For the text-containing cell, return its midpoint in (X, Y) coordinate format. 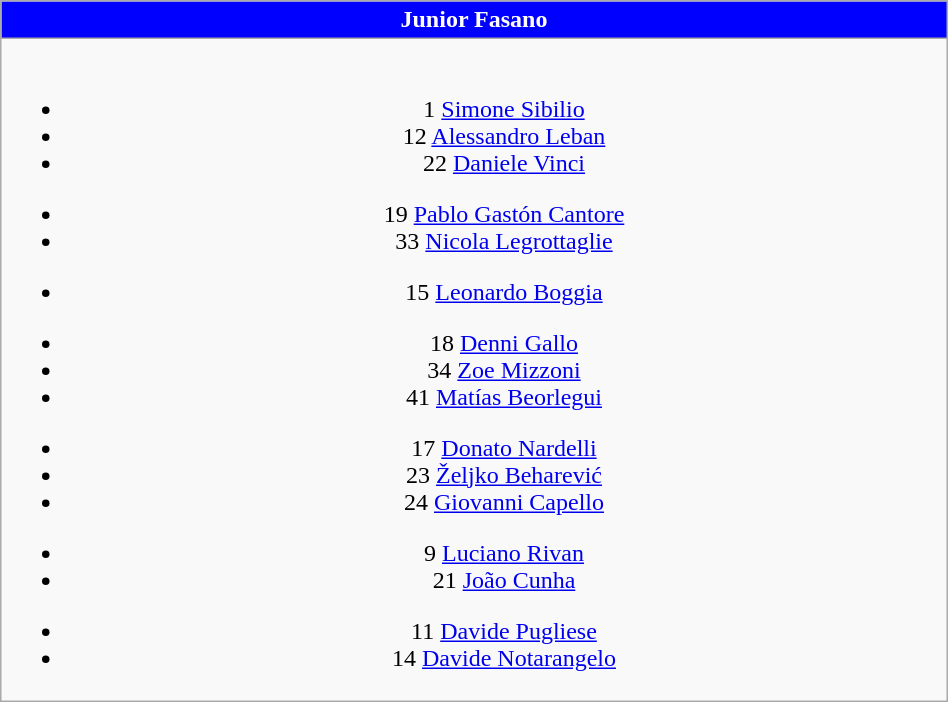
Junior Fasano (474, 20)
